Extract the (X, Y) coordinate from the center of the cell holding the provided text.  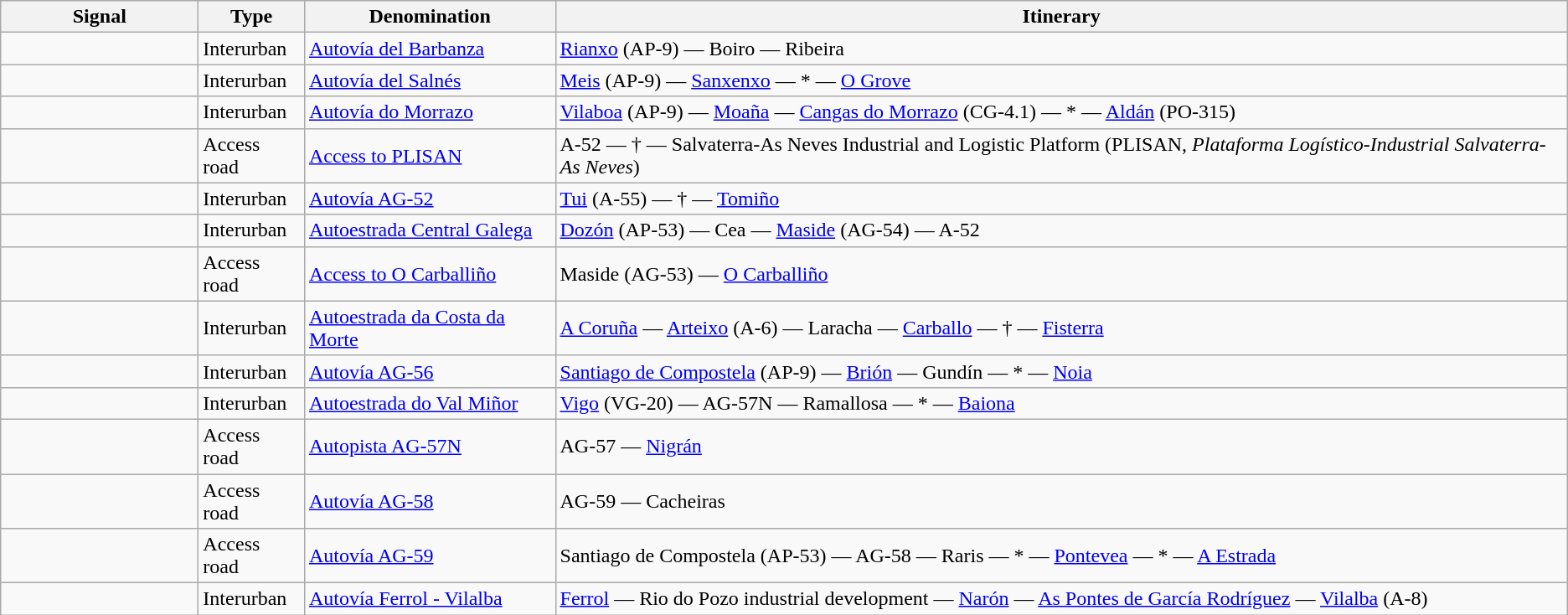
Autovía Ferrol - Vilalba (430, 599)
Maside (AG-53) — O Carballiño (1061, 273)
Santiago de Compostela (AP-9) — Brión — Gundín — * — Noia (1061, 371)
Autoestrada do Val Miñor (430, 403)
Ferrol — Rio do Pozo industrial development — Narón — As Pontes de García Rodríguez — Vilalba (A-8) (1061, 599)
A-52 — † — Salvaterra-As Neves Industrial and Logistic Platform (PLISAN, Plataforma Logístico-Industrial Salvaterra-As Neves) (1061, 156)
Dozón (AP-53) — Cea — Maside (AG-54) — A-52 (1061, 230)
Autovía AG-58 (430, 501)
Signal (100, 17)
Type (251, 17)
A Coruña — Arteixo (A-6) — Laracha — Carballo — † — Fisterra (1061, 328)
Autovía del Salnés (430, 80)
Autovía do Morrazo (430, 112)
AG-59 — Cacheiras (1061, 501)
Rianxo (AP-9) — Boiro — Ribeira (1061, 49)
Meis (AP-9) — Sanxenxo — * — O Grove (1061, 80)
Autoestrada da Costa da Morte (430, 328)
Denomination (430, 17)
Access to PLISAN (430, 156)
AG-57 — Nigrán (1061, 446)
Autovía AG-52 (430, 199)
Itinerary (1061, 17)
Autovía del Barbanza (430, 49)
Vigo (VG-20) — AG-57N — Ramallosa — * — Baiona (1061, 403)
Autovía AG-59 (430, 556)
Access to O Carballiño (430, 273)
Autopista AG-57N (430, 446)
Santiago de Compostela (AP-53) — AG-58 — Raris — * — Pontevea — * — A Estrada (1061, 556)
Tui (A-55) — † — Tomiño (1061, 199)
Autovía AG-56 (430, 371)
Vilaboa (AP-9) — Moaña — Cangas do Morrazo (CG-4.1) — * — Aldán (PO-315) (1061, 112)
Autoestrada Central Galega (430, 230)
